Identify which cell holds the provided text, then report its (x, y) central coordinate. 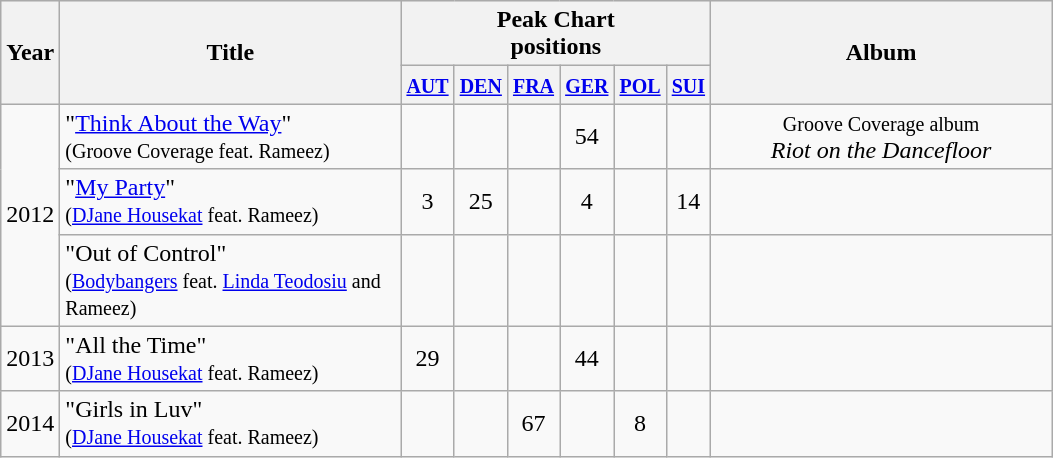
GER (587, 85)
SUI (688, 85)
Peak Chart positions (556, 34)
Year (30, 52)
4 (587, 202)
14 (688, 202)
"My Party" (DJane Housekat feat. Rameez) (230, 202)
"Out of Control" (Bodybangers feat. Linda Teodosiu and Rameez) (230, 280)
44 (587, 358)
3 (428, 202)
DEN (480, 85)
Groove Coverage album Riot on the Dancefloor (882, 136)
2012 (30, 215)
Album (882, 52)
AUT (428, 85)
"Think About the Way" (Groove Coverage feat. Rameez) (230, 136)
"All the Time" (DJane Housekat feat. Rameez) (230, 358)
25 (480, 202)
Title (230, 52)
FRA (533, 85)
67 (533, 424)
54 (587, 136)
2013 (30, 358)
POL (640, 85)
2014 (30, 424)
8 (640, 424)
29 (428, 358)
"Girls in Luv" (DJane Housekat feat. Rameez) (230, 424)
